Extract the (x, y) coordinate from the center of the cell holding the provided text.  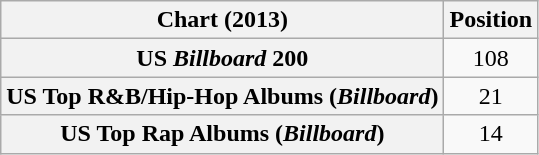
US Billboard 200 (222, 58)
21 (491, 96)
Chart (2013) (222, 20)
108 (491, 58)
US Top R&B/Hip-Hop Albums (Billboard) (222, 96)
Position (491, 20)
US Top Rap Albums (Billboard) (222, 134)
14 (491, 134)
